Provide the (x, y) coordinate of the cell's center where the given text is located.  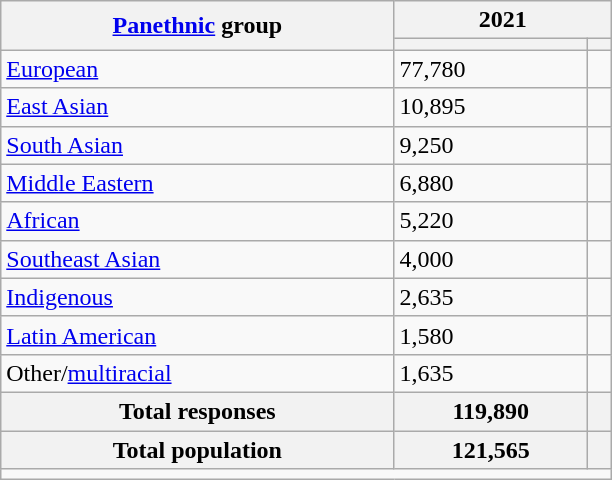
Latin American (198, 335)
77,780 (491, 69)
5,220 (491, 221)
2,635 (491, 297)
European (198, 69)
119,890 (491, 411)
Panethnic group (198, 26)
6,880 (491, 183)
Southeast Asian (198, 259)
East Asian (198, 107)
Other/multiracial (198, 373)
African (198, 221)
1,580 (491, 335)
4,000 (491, 259)
1,635 (491, 373)
Total population (198, 449)
South Asian (198, 145)
Middle Eastern (198, 183)
2021 (503, 20)
Total responses (198, 411)
Indigenous (198, 297)
121,565 (491, 449)
9,250 (491, 145)
10,895 (491, 107)
